Output the [X, Y] coordinate of the center of the cell containing the given text.  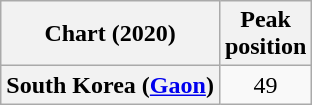
49 [265, 85]
Peakposition [265, 34]
South Korea (Gaon) [110, 85]
Chart (2020) [110, 34]
